Locate the cell with the specified text and output its [X, Y] center coordinate. 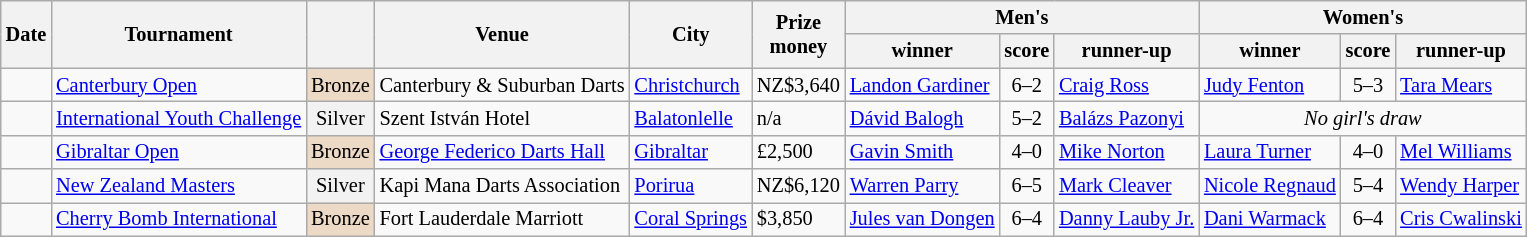
Szent István Hotel [502, 118]
Nicole Regnaud [1270, 186]
Dávid Balogh [922, 118]
n/a [798, 118]
Fort Lauderdale Marriott [502, 219]
International Youth Challenge [178, 118]
Balázs Pazonyi [1126, 118]
Cris Cwalinski [1460, 219]
Coral Springs [691, 219]
Gavin Smith [922, 152]
Mike Norton [1126, 152]
George Federico Darts Hall [502, 152]
Tournament [178, 34]
Judy Fenton [1270, 85]
Mark Cleaver [1126, 186]
5–2 [1026, 118]
Men's [1022, 17]
Mel Williams [1460, 152]
$3,850 [798, 219]
Craig Ross [1126, 85]
Canterbury & Suburban Darts [502, 85]
Women's [1363, 17]
Canterbury Open [178, 85]
Gibraltar [691, 152]
Date [26, 34]
Warren Parry [922, 186]
Landon Gardiner [922, 85]
5–4 [1368, 186]
No girl's draw [1363, 118]
Prizemoney [798, 34]
6–2 [1026, 85]
Laura Turner [1270, 152]
Danny Lauby Jr. [1126, 219]
NZ$6,120 [798, 186]
6–5 [1026, 186]
Cherry Bomb International [178, 219]
Dani Warmack [1270, 219]
NZ$3,640 [798, 85]
Venue [502, 34]
5–3 [1368, 85]
Porirua [691, 186]
Gibraltar Open [178, 152]
City [691, 34]
Jules van Dongen [922, 219]
Wendy Harper [1460, 186]
Kapi Mana Darts Association [502, 186]
Balatonlelle [691, 118]
Tara Mears [1460, 85]
Christchurch [691, 85]
New Zealand Masters [178, 186]
£2,500 [798, 152]
